Determine the [x, y] coordinate at the center of the cell enclosing the given text.  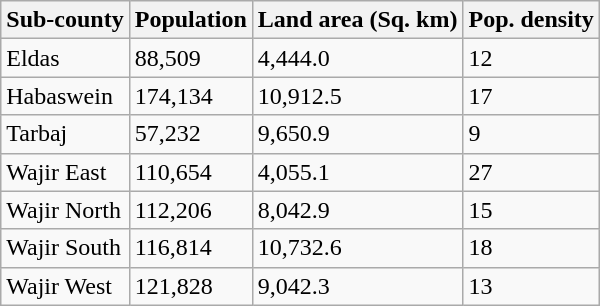
Eldas [65, 58]
Wajir South [65, 248]
Sub-county [65, 20]
10,732.6 [358, 248]
18 [531, 248]
10,912.5 [358, 96]
Habaswein [65, 96]
57,232 [190, 134]
27 [531, 172]
Pop. density [531, 20]
4,444.0 [358, 58]
Wajir West [65, 286]
Wajir North [65, 210]
13 [531, 286]
9,650.9 [358, 134]
116,814 [190, 248]
Population [190, 20]
174,134 [190, 96]
Wajir East [65, 172]
Tarbaj [65, 134]
112,206 [190, 210]
121,828 [190, 286]
110,654 [190, 172]
9 [531, 134]
88,509 [190, 58]
15 [531, 210]
12 [531, 58]
17 [531, 96]
4,055.1 [358, 172]
Land area (Sq. km) [358, 20]
8,042.9 [358, 210]
9,042.3 [358, 286]
